Return [x, y] of the center of cell containing provided text 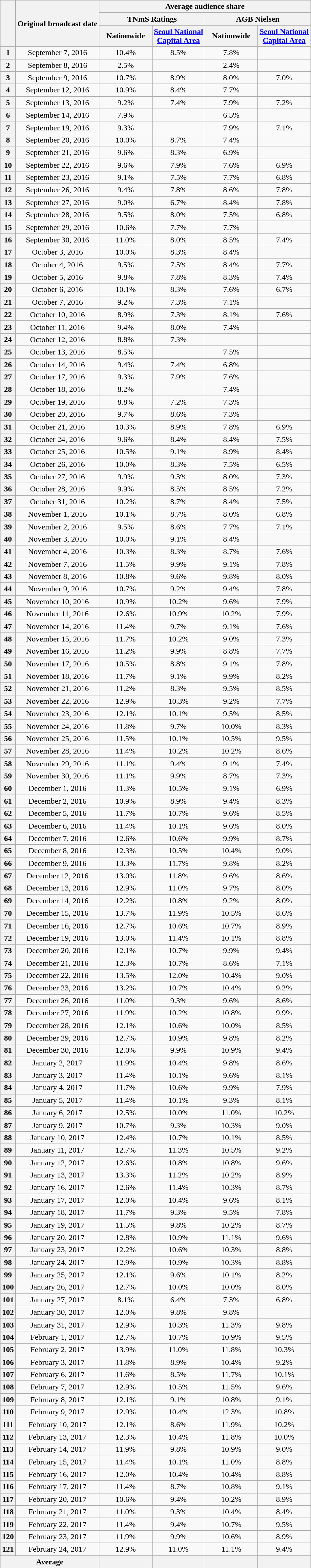
October 3, 2016 [58, 252]
45 [8, 602]
109 [8, 1400]
33 [8, 452]
January 30, 2017 [58, 1312]
40 [8, 539]
November 14, 2016 [58, 626]
January 24, 2017 [58, 1262]
December 22, 2016 [58, 976]
December 21, 2016 [58, 963]
February 16, 2017 [58, 1474]
65 [8, 851]
105 [8, 1349]
November 29, 2016 [58, 764]
112 [8, 1437]
9 [8, 152]
53 [8, 701]
89 [8, 1150]
69 [8, 901]
115 [8, 1474]
November 7, 2016 [58, 564]
November 23, 2016 [58, 714]
90 [8, 1163]
97 [8, 1250]
114 [8, 1462]
108 [8, 1387]
December 19, 2016 [58, 938]
November 30, 2016 [58, 776]
February 3, 2017 [58, 1362]
September 21, 2016 [58, 152]
56 [8, 738]
December 26, 2016 [58, 1001]
119 [8, 1524]
Average [50, 1562]
February 20, 2017 [58, 1499]
December 12, 2016 [58, 876]
October 24, 2016 [58, 439]
October 31, 2016 [58, 502]
59 [8, 776]
15 [8, 227]
September 23, 2016 [58, 178]
87 [8, 1125]
January 26, 2017 [58, 1287]
10 [8, 165]
October 13, 2016 [58, 352]
February 6, 2017 [58, 1375]
October 21, 2016 [58, 427]
104 [8, 1337]
Average audience share [205, 7]
December 5, 2016 [58, 813]
102 [8, 1312]
January 4, 2017 [58, 1088]
January 23, 2017 [58, 1250]
November 8, 2016 [58, 577]
62 [8, 813]
100 [8, 1287]
January 27, 2017 [58, 1300]
57 [8, 751]
24 [8, 339]
18 [8, 265]
63 [8, 826]
13.7% [125, 913]
66 [8, 863]
November 17, 2016 [58, 664]
December 20, 2016 [58, 950]
17 [8, 252]
TNmS Ratings [152, 19]
October 18, 2016 [58, 390]
95 [8, 1225]
February 24, 2017 [58, 1549]
41 [8, 551]
January 12, 2017 [58, 1163]
12.4% [125, 1138]
February 13, 2017 [58, 1437]
October 25, 2016 [58, 452]
60 [8, 789]
25 [8, 352]
42 [8, 564]
6.4% [178, 1300]
October 28, 2016 [58, 489]
September 30, 2016 [58, 240]
November 24, 2016 [58, 726]
106 [8, 1362]
21 [8, 302]
December 28, 2016 [58, 1025]
February 17, 2017 [58, 1487]
13.9% [125, 1349]
14 [8, 215]
November 9, 2016 [58, 589]
54 [8, 714]
16 [8, 240]
September 13, 2016 [58, 103]
74 [8, 963]
November 10, 2016 [58, 602]
78 [8, 1013]
91 [8, 1175]
January 17, 2017 [58, 1200]
117 [8, 1499]
November 16, 2016 [58, 651]
38 [8, 514]
113 [8, 1449]
37 [8, 502]
September 20, 2016 [58, 140]
AGB Nielsen [258, 19]
September 14, 2016 [58, 115]
80 [8, 1038]
8 [8, 140]
96 [8, 1237]
January 5, 2017 [58, 1100]
48 [8, 639]
December 13, 2016 [58, 888]
October 12, 2016 [58, 339]
32 [8, 439]
January 10, 2017 [58, 1138]
September 22, 2016 [58, 165]
101 [8, 1300]
81 [8, 1050]
December 27, 2016 [58, 1013]
January 20, 2017 [58, 1237]
October 6, 2016 [58, 290]
72 [8, 938]
73 [8, 950]
October 10, 2016 [58, 315]
October 19, 2016 [58, 402]
22 [8, 315]
86 [8, 1113]
39 [8, 526]
December 7, 2016 [58, 838]
October 7, 2016 [58, 302]
55 [8, 726]
December 6, 2016 [58, 826]
34 [8, 464]
4 [8, 90]
19 [8, 277]
November 11, 2016 [58, 614]
93 [8, 1200]
29 [8, 402]
December 14, 2016 [58, 901]
94 [8, 1213]
30 [8, 414]
26 [8, 365]
November 18, 2016 [58, 676]
February 8, 2017 [58, 1400]
January 3, 2017 [58, 1075]
December 9, 2016 [58, 863]
35 [8, 477]
January 9, 2017 [58, 1125]
36 [8, 489]
11.6% [125, 1375]
January 2, 2017 [58, 1063]
49 [8, 651]
December 8, 2016 [58, 851]
77 [8, 1001]
September 19, 2016 [58, 127]
December 30, 2016 [58, 1050]
February 7, 2017 [58, 1387]
118 [8, 1512]
November 15, 2016 [58, 639]
23 [8, 327]
88 [8, 1138]
February 15, 2017 [58, 1462]
116 [8, 1487]
2.5% [125, 65]
82 [8, 1063]
121 [8, 1549]
September 9, 2016 [58, 78]
January 16, 2017 [58, 1188]
January 19, 2017 [58, 1225]
December 16, 2016 [58, 926]
October 5, 2016 [58, 277]
November 2, 2016 [58, 526]
October 14, 2016 [58, 365]
110 [8, 1412]
January 6, 2017 [58, 1113]
85 [8, 1100]
February 21, 2017 [58, 1512]
76 [8, 988]
September 29, 2016 [58, 227]
November 4, 2016 [58, 551]
68 [8, 888]
83 [8, 1075]
64 [8, 838]
February 23, 2017 [58, 1537]
70 [8, 913]
47 [8, 626]
February 14, 2017 [58, 1449]
5 [8, 103]
February 2, 2017 [58, 1349]
Original broadcast date [58, 24]
November 22, 2016 [58, 701]
September 27, 2016 [58, 202]
September 7, 2016 [58, 53]
1 [8, 53]
7 [8, 127]
September 28, 2016 [58, 215]
November 3, 2016 [58, 539]
January 18, 2017 [58, 1213]
December 23, 2016 [58, 988]
12 [8, 190]
98 [8, 1262]
84 [8, 1088]
75 [8, 976]
111 [8, 1425]
September 12, 2016 [58, 90]
January 11, 2017 [58, 1150]
January 31, 2017 [58, 1325]
October 27, 2016 [58, 477]
67 [8, 876]
46 [8, 614]
79 [8, 1025]
December 2, 2016 [58, 801]
3 [8, 78]
92 [8, 1188]
February 22, 2017 [58, 1524]
11 [8, 178]
September 26, 2016 [58, 190]
February 9, 2017 [58, 1412]
2.4% [232, 65]
20 [8, 290]
January 13, 2017 [58, 1175]
107 [8, 1375]
December 15, 2016 [58, 913]
October 20, 2016 [58, 414]
51 [8, 676]
99 [8, 1275]
November 1, 2016 [58, 514]
27 [8, 377]
7.0% [284, 78]
120 [8, 1537]
71 [8, 926]
13.2% [125, 988]
October 17, 2016 [58, 377]
58 [8, 764]
43 [8, 577]
31 [8, 427]
November 28, 2016 [58, 751]
February 10, 2017 [58, 1425]
28 [8, 390]
103 [8, 1325]
6 [8, 115]
12.5% [125, 1113]
January 25, 2017 [58, 1275]
50 [8, 664]
61 [8, 801]
December 1, 2016 [58, 789]
September 8, 2016 [58, 65]
February 1, 2017 [58, 1337]
December 29, 2016 [58, 1038]
52 [8, 689]
13 [8, 202]
October 26, 2016 [58, 464]
November 21, 2016 [58, 689]
13.5% [125, 976]
November 25, 2016 [58, 738]
2 [8, 65]
44 [8, 589]
12.8% [125, 1237]
October 11, 2016 [58, 327]
October 4, 2016 [58, 265]
